Extract the [X, Y] coordinate from the center of the cell holding the provided text.  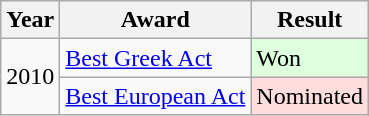
Result [310, 20]
Best European Act [156, 96]
2010 [30, 77]
Won [310, 58]
Year [30, 20]
Nominated [310, 96]
Award [156, 20]
Best Greek Act [156, 58]
